Identify which cell holds the provided text, then report its (X, Y) central coordinate. 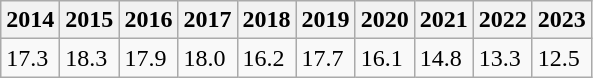
14.8 (444, 58)
2023 (562, 20)
13.3 (502, 58)
2016 (148, 20)
2017 (208, 20)
2018 (266, 20)
2022 (502, 20)
17.7 (326, 58)
16.2 (266, 58)
18.3 (90, 58)
2020 (384, 20)
17.3 (30, 58)
2019 (326, 20)
18.0 (208, 58)
16.1 (384, 58)
12.5 (562, 58)
2015 (90, 20)
17.9 (148, 58)
2021 (444, 20)
2014 (30, 20)
